Scan for the cell matching the given text and deliver its (X, Y) coordinate at center. 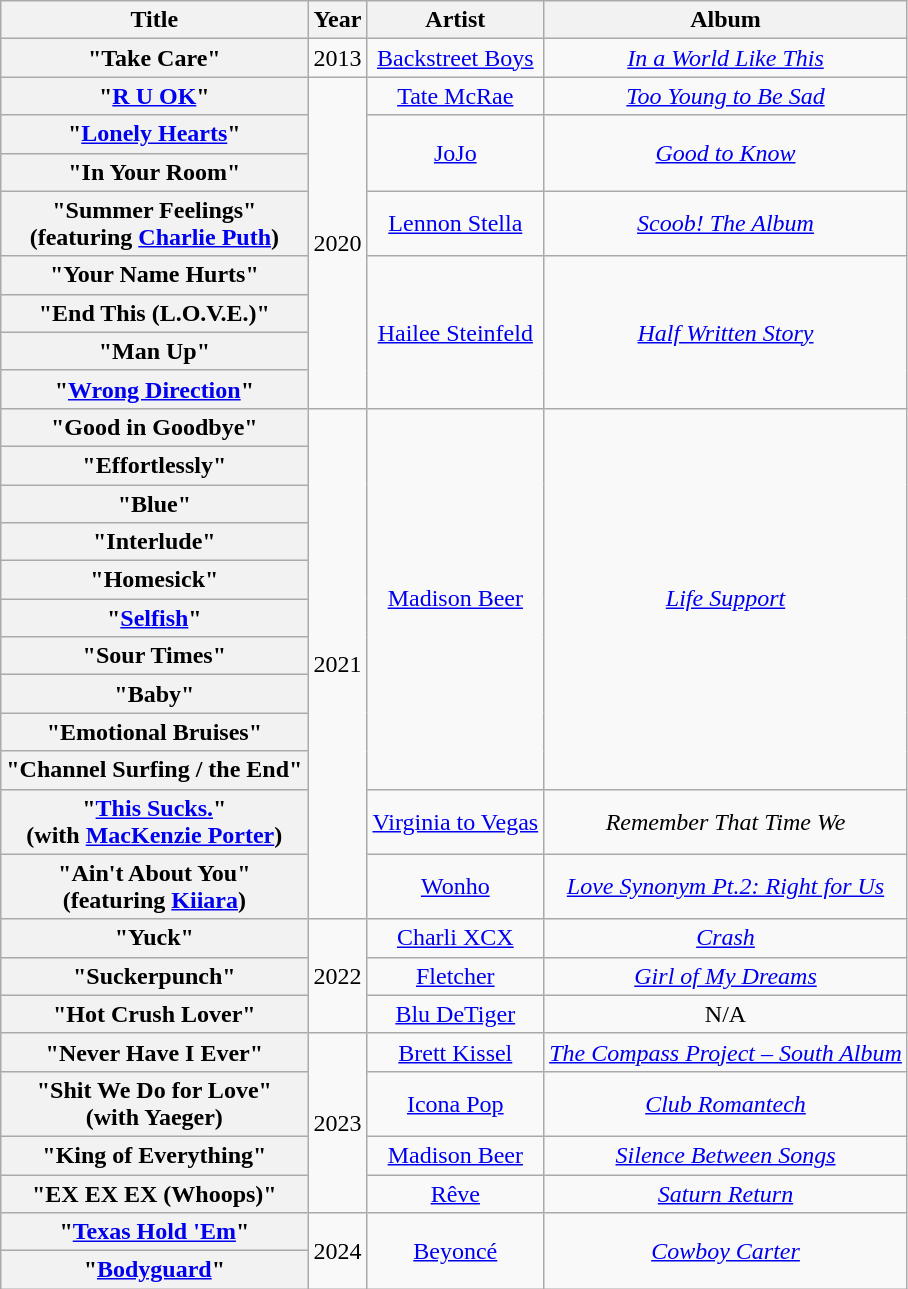
"This Sucks."(with MacKenzie Porter) (154, 822)
"Your Name Hurts" (154, 275)
"King of Everything" (154, 1155)
"Baby" (154, 694)
"R U OK" (154, 96)
JoJo (456, 153)
Title (154, 20)
Fletcher (456, 976)
2021 (338, 664)
Hailee Steinfeld (456, 332)
Good to Know (726, 153)
"Good in Goodbye" (154, 427)
"Texas Hold 'Em" (154, 1232)
Artist (456, 20)
In a World Like This (726, 58)
2023 (338, 1122)
Saturn Return (726, 1193)
"End This (L.O.V.E.)" (154, 313)
Icona Pop (456, 1104)
"Channel Surfing / the End" (154, 770)
"Sour Times" (154, 656)
Wonho (456, 886)
Love Synonym Pt.2: Right for Us (726, 886)
N/A (726, 1014)
Virginia to Vegas (456, 822)
2013 (338, 58)
Too Young to Be Sad (726, 96)
Year (338, 20)
Tate McRae (456, 96)
Blu DeTiger (456, 1014)
2024 (338, 1251)
Remember That Time We (726, 822)
Charli XCX (456, 938)
Backstreet Boys (456, 58)
"Emotional Bruises" (154, 732)
Silence Between Songs (726, 1155)
"Blue" (154, 503)
"Ain't About You"(featuring Kiiara) (154, 886)
The Compass Project – South Album (726, 1052)
2022 (338, 976)
"EX EX EX (Whoops)" (154, 1193)
"Effortlessly" (154, 465)
Beyoncé (456, 1251)
"In Your Room" (154, 172)
"Hot Crush Lover" (154, 1014)
"Interlude" (154, 542)
2020 (338, 243)
"Homesick" (154, 580)
Rêve (456, 1193)
"Bodyguard" (154, 1270)
"Shit We Do for Love"(with Yaeger) (154, 1104)
Scoob! The Album (726, 224)
"Yuck" (154, 938)
Club Romantech (726, 1104)
"Selfish" (154, 618)
"Lonely Hearts" (154, 134)
"Take Care" (154, 58)
"Summer Feelings"(featuring Charlie Puth) (154, 224)
Lennon Stella (456, 224)
"Never Have I Ever" (154, 1052)
Half Written Story (726, 332)
Cowboy Carter (726, 1251)
"Wrong Direction" (154, 389)
"Man Up" (154, 351)
Life Support (726, 598)
Crash (726, 938)
Brett Kissel (456, 1052)
Album (726, 20)
"Suckerpunch" (154, 976)
Girl of My Dreams (726, 976)
